Provide the [X, Y] coordinate of the cell's center where the given text is located.  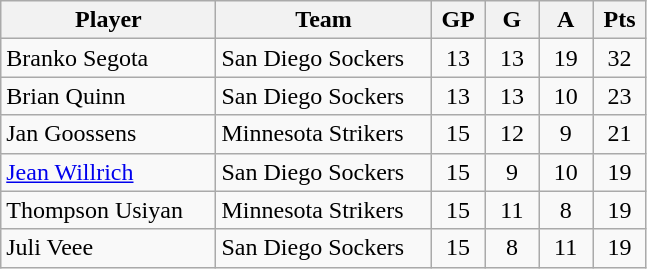
Jan Goossens [108, 134]
21 [620, 134]
Thompson Usiyan [108, 210]
Brian Quinn [108, 96]
Team [324, 20]
23 [620, 96]
Branko Segota [108, 58]
GP [458, 20]
Jean Willrich [108, 172]
Juli Veee [108, 248]
32 [620, 58]
Pts [620, 20]
A [566, 20]
Player [108, 20]
12 [512, 134]
G [512, 20]
